Find where the given text appears and provide that cell's center as (x, y) coordinate. 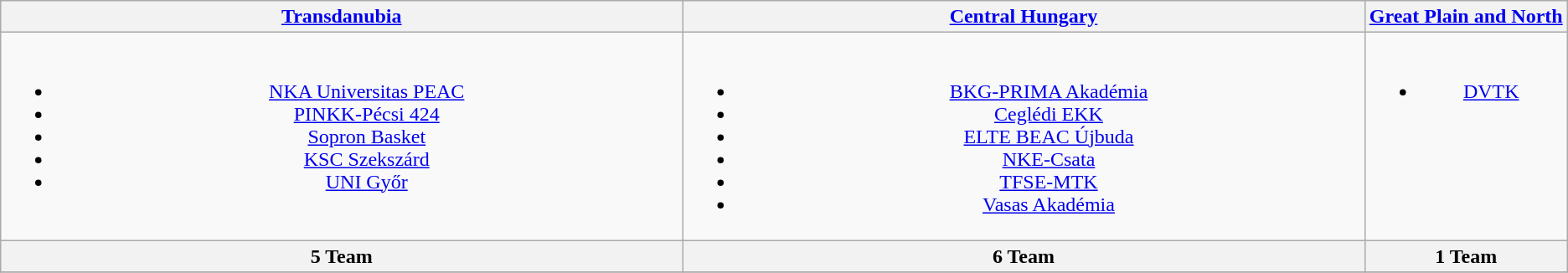
5 Team (342, 256)
NKA Universitas PEACPINKK-Pécsi 424Sopron BasketKSC SzekszárdUNI Győr (342, 136)
1 Team (1466, 256)
Transdanubia (342, 17)
BKG-PRIMA AkadémiaCeglédi EKKELTE BEAC ÚjbudaNKE-CsataTFSE-MTKVasas Akadémia (1024, 136)
6 Team (1024, 256)
Great Plain and North (1466, 17)
Central Hungary (1024, 17)
DVTK (1466, 136)
